Output the (X, Y) coordinate of the center of the cell containing the given text.  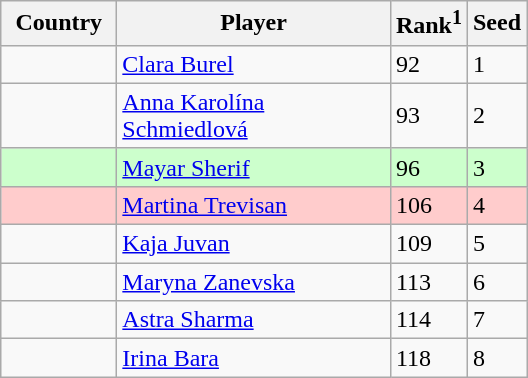
6 (496, 282)
Seed (496, 24)
92 (428, 64)
3 (496, 167)
4 (496, 205)
Astra Sharma (254, 320)
93 (428, 116)
Player (254, 24)
Country (59, 24)
7 (496, 320)
Anna Karolína Schmiedlová (254, 116)
2 (496, 116)
106 (428, 205)
113 (428, 282)
Irina Bara (254, 358)
Clara Burel (254, 64)
1 (496, 64)
5 (496, 244)
Kaja Juvan (254, 244)
Rank1 (428, 24)
Maryna Zanevska (254, 282)
118 (428, 358)
114 (428, 320)
Mayar Sherif (254, 167)
8 (496, 358)
109 (428, 244)
96 (428, 167)
Martina Trevisan (254, 205)
